Scan for the cell matching the given text and deliver its [X, Y] coordinate at center. 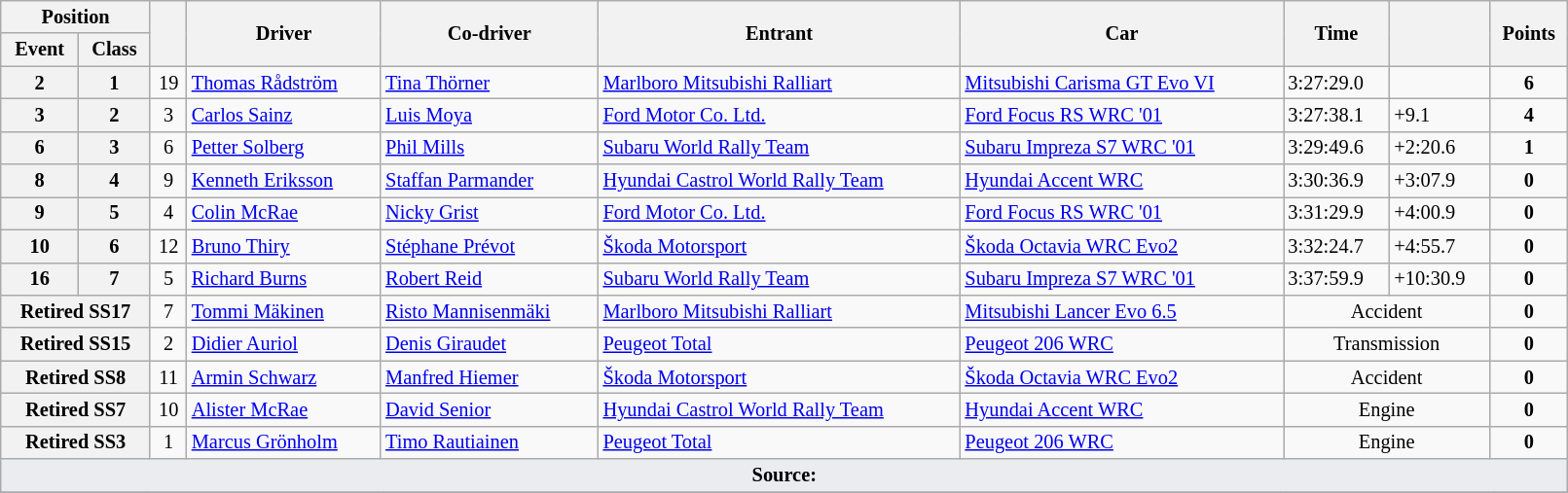
Denis Giraudet [489, 344]
Driver [284, 33]
Car [1122, 33]
+9.1 [1439, 115]
Stéphane Prévot [489, 246]
Co-driver [489, 33]
12 [167, 246]
Position [76, 17]
+4:00.9 [1439, 213]
Source: [784, 475]
Thomas Rådström [284, 83]
Bruno Thiry [284, 246]
+10:30.9 [1439, 279]
16 [40, 279]
+4:55.7 [1439, 246]
Retired SS3 [76, 442]
Points [1529, 33]
Mitsubishi Carisma GT Evo VI [1122, 83]
11 [167, 377]
Time [1335, 33]
Luis Moya [489, 115]
3:27:38.1 [1335, 115]
Kenneth Eriksson [284, 181]
Mitsubishi Lancer Evo 6.5 [1122, 311]
Manfred Hiemer [489, 377]
Tommi Mäkinen [284, 311]
Transmission [1386, 344]
Tina Thörner [489, 83]
Alister McRae [284, 409]
+3:07.9 [1439, 181]
3:37:59.9 [1335, 279]
Retired SS15 [76, 344]
Didier Auriol [284, 344]
Petter Solberg [284, 148]
Colin McRae [284, 213]
Robert Reid [489, 279]
Risto Mannisenmäki [489, 311]
Class [115, 50]
Staffan Parmander [489, 181]
3:30:36.9 [1335, 181]
Marcus Grönholm [284, 442]
Retired SS17 [76, 311]
19 [167, 83]
Event [40, 50]
Phil Mills [489, 148]
3:29:49.6 [1335, 148]
Armin Schwarz [284, 377]
Entrant [780, 33]
3:32:24.7 [1335, 246]
3:31:29.9 [1335, 213]
Richard Burns [284, 279]
Timo Rautiainen [489, 442]
David Senior [489, 409]
Carlos Sainz [284, 115]
+2:20.6 [1439, 148]
Nicky Grist [489, 213]
Retired SS8 [76, 377]
3:27:29.0 [1335, 83]
8 [40, 181]
Retired SS7 [76, 409]
